Determine the [X, Y] coordinate at the center of the cell enclosing the given text.  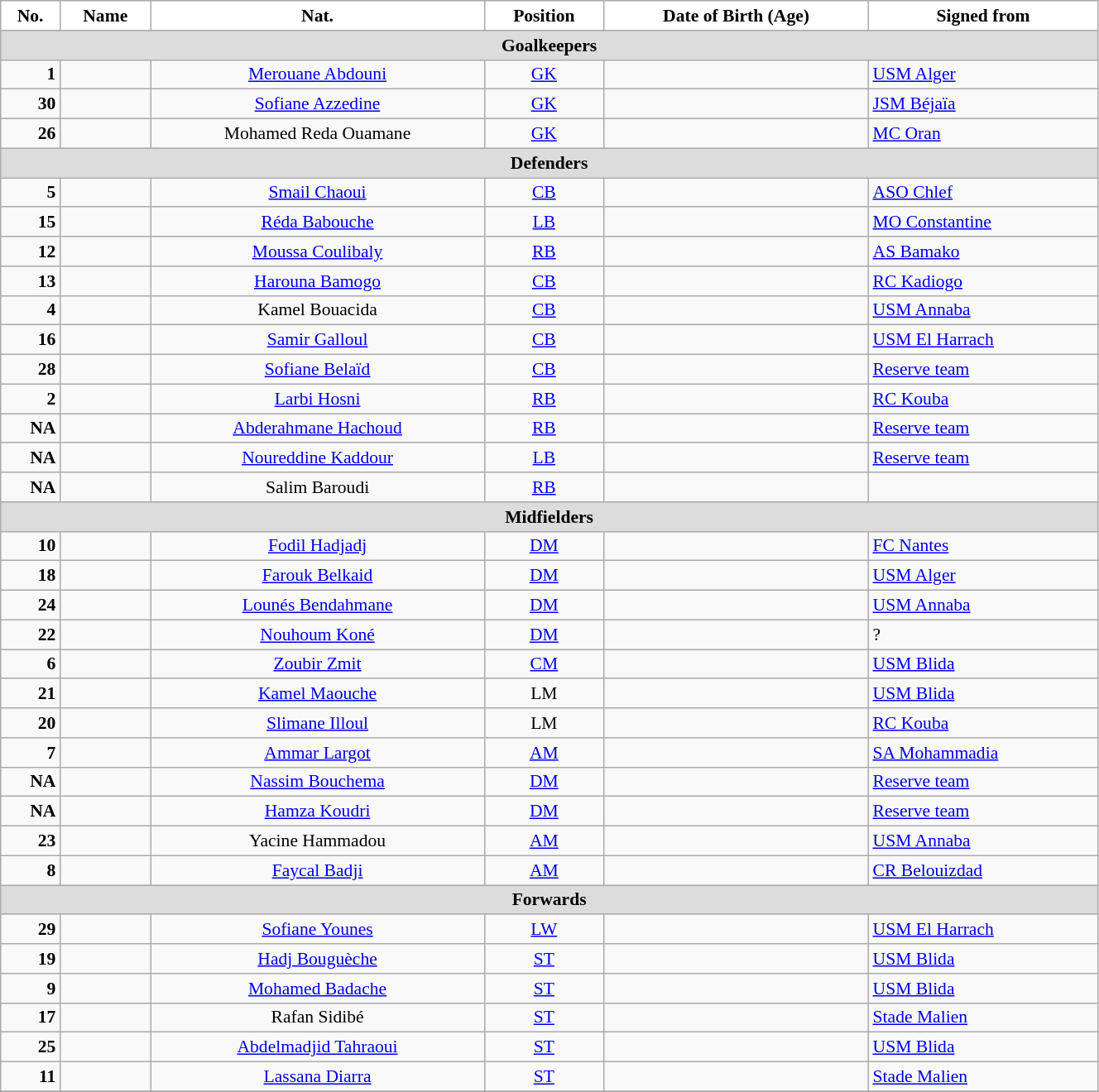
Harouna Bamogo [318, 281]
Midfielders [549, 517]
Ammar Largot [318, 753]
Smail Chaoui [318, 193]
Goalkeepers [549, 45]
Zoubir Zmit [318, 664]
ASO Chlef [983, 193]
Sofiane Belaïd [318, 370]
11 [31, 1077]
Merouane Abdouni [318, 74]
Fodil Hadjadj [318, 546]
Date of Birth (Age) [737, 16]
16 [31, 340]
Yacine Hammadou [318, 841]
Larbi Hosni [318, 399]
10 [31, 546]
Nouhoum Koné [318, 635]
18 [31, 576]
No. [31, 16]
Hadj Bouguèche [318, 959]
Farouk Belkaid [318, 576]
CM [545, 664]
Samir Galloul [318, 340]
19 [31, 959]
17 [31, 1018]
Lassana Diarra [318, 1077]
Mohamed Badache [318, 989]
SA Mohammadia [983, 753]
Hamza Koudri [318, 812]
6 [31, 664]
5 [31, 193]
8 [31, 870]
13 [31, 281]
LW [545, 930]
Nassim Bouchema [318, 782]
Lounés Bendahmane [318, 606]
Forwards [549, 900]
28 [31, 370]
Position [545, 16]
Abdelmadjid Tahraoui [318, 1047]
Noureddine Kaddour [318, 458]
Réda Babouche [318, 223]
22 [31, 635]
CR Belouizdad [983, 870]
Faycal Badji [318, 870]
Kamel Maouche [318, 694]
21 [31, 694]
Name [105, 16]
Sofiane Younes [318, 930]
29 [31, 930]
? [983, 635]
12 [31, 251]
Mohamed Reda Ouamane [318, 134]
Signed from [983, 16]
30 [31, 104]
FC Nantes [983, 546]
Moussa Coulibaly [318, 251]
4 [31, 310]
Abderahmane Hachoud [318, 429]
AS Bamako [983, 251]
23 [31, 841]
1 [31, 74]
7 [31, 753]
9 [31, 989]
20 [31, 723]
MO Constantine [983, 223]
26 [31, 134]
RC Kadiogo [983, 281]
Salim Baroudi [318, 487]
24 [31, 606]
JSM Béjaïa [983, 104]
MC Oran [983, 134]
Sofiane Azzedine [318, 104]
Defenders [549, 163]
Nat. [318, 16]
Rafan Sidibé [318, 1018]
Slimane Illoul [318, 723]
Kamel Bouacida [318, 310]
25 [31, 1047]
2 [31, 399]
15 [31, 223]
